Output the [x, y] coordinate of the center of the cell containing the given text.  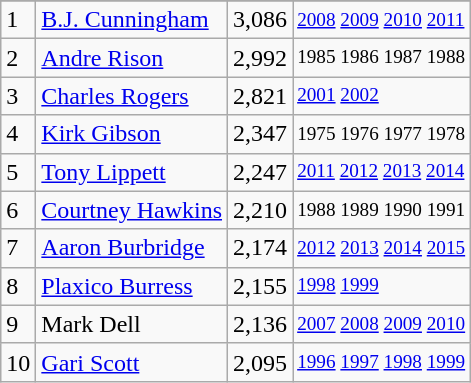
Charles Rogers [132, 96]
1998 1999 [382, 286]
2001 2002 [382, 96]
Gari Scott [132, 362]
2,174 [260, 248]
1 [18, 20]
B.J. Cunningham [132, 20]
2,155 [260, 286]
2,992 [260, 58]
2012 2013 2014 2015 [382, 248]
2 [18, 58]
7 [18, 248]
Kirk Gibson [132, 134]
1975 1976 1977 1978 [382, 134]
2008 2009 2010 2011 [382, 20]
Plaxico Burress [132, 286]
2007 2008 2009 2010 [382, 324]
2,136 [260, 324]
9 [18, 324]
Andre Rison [132, 58]
3,086 [260, 20]
6 [18, 210]
5 [18, 172]
1996 1997 1998 1999 [382, 362]
4 [18, 134]
3 [18, 96]
Tony Lippett [132, 172]
Mark Dell [132, 324]
8 [18, 286]
2011 2012 2013 2014 [382, 172]
Courtney Hawkins [132, 210]
10 [18, 362]
1985 1986 1987 1988 [382, 58]
2,210 [260, 210]
2,821 [260, 96]
2,095 [260, 362]
1988 1989 1990 1991 [382, 210]
Aaron Burbridge [132, 248]
2,247 [260, 172]
2,347 [260, 134]
